Scan for the cell matching the given text and deliver its (X, Y) coordinate at center. 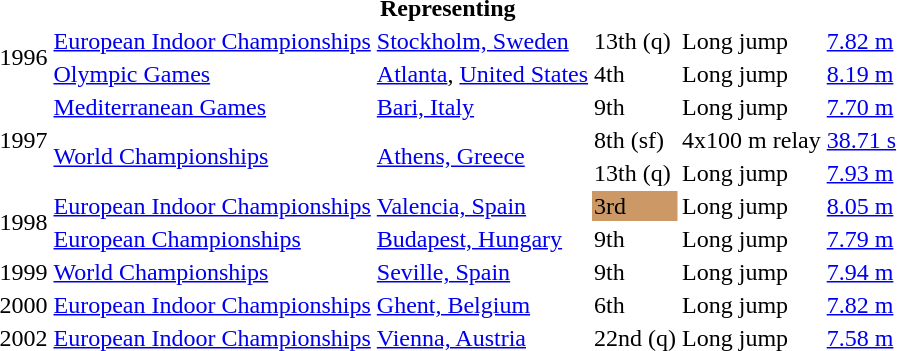
38.71 s (861, 140)
8.19 m (861, 74)
Valencia, Spain (482, 206)
3rd (636, 206)
7.79 m (861, 239)
6th (636, 305)
4x100 m relay (752, 140)
Ghent, Belgium (482, 305)
8.05 m (861, 206)
Olympic Games (212, 74)
Atlanta, United States (482, 74)
Bari, Italy (482, 107)
European Championships (212, 239)
7.94 m (861, 272)
7.93 m (861, 173)
Athens, Greece (482, 156)
4th (636, 74)
Budapest, Hungary (482, 239)
7.70 m (861, 107)
Mediterranean Games (212, 107)
8th (sf) (636, 140)
Stockholm, Sweden (482, 41)
Seville, Spain (482, 272)
